Output the [X, Y] coordinate of the center of the cell containing the given text.  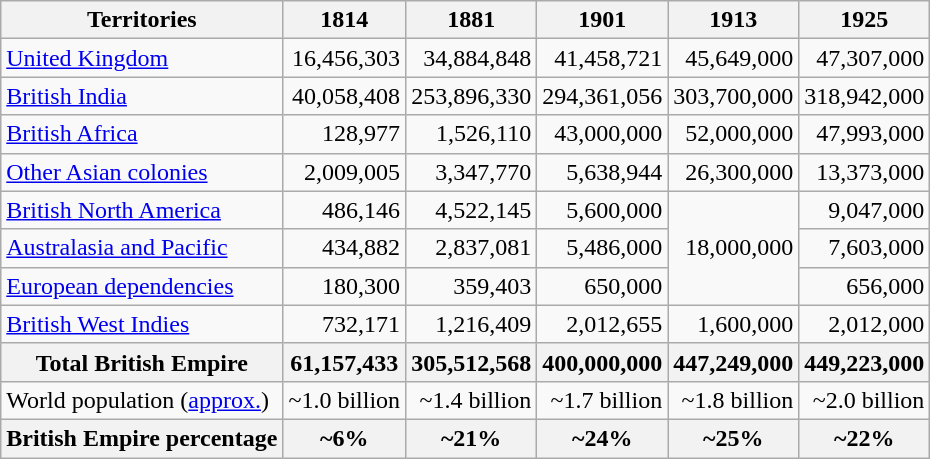
World population (approx.) [142, 400]
3,347,770 [472, 172]
41,458,721 [602, 58]
253,896,330 [472, 96]
~1.7 billion [602, 400]
47,307,000 [864, 58]
5,600,000 [602, 210]
1901 [602, 20]
45,649,000 [734, 58]
~2.0 billion [864, 400]
2,012,655 [602, 324]
47,993,000 [864, 134]
United Kingdom [142, 58]
1814 [344, 20]
294,361,056 [602, 96]
486,146 [344, 210]
~1.8 billion [734, 400]
European dependencies [142, 286]
303,700,000 [734, 96]
16,456,303 [344, 58]
British North America [142, 210]
128,977 [344, 134]
~21% [472, 438]
British West Indies [142, 324]
British India [142, 96]
~1.4 billion [472, 400]
British Empire percentage [142, 438]
447,249,000 [734, 362]
1925 [864, 20]
2,837,081 [472, 248]
1881 [472, 20]
Total British Empire [142, 362]
650,000 [602, 286]
5,638,944 [602, 172]
~1.0 billion [344, 400]
305,512,568 [472, 362]
1,216,409 [472, 324]
732,171 [344, 324]
~6% [344, 438]
Other Asian colonies [142, 172]
7,603,000 [864, 248]
~25% [734, 438]
434,882 [344, 248]
26,300,000 [734, 172]
~24% [602, 438]
British Africa [142, 134]
400,000,000 [602, 362]
1,600,000 [734, 324]
180,300 [344, 286]
61,157,433 [344, 362]
2,009,005 [344, 172]
40,058,408 [344, 96]
Australasia and Pacific [142, 248]
34,884,848 [472, 58]
656,000 [864, 286]
13,373,000 [864, 172]
2,012,000 [864, 324]
318,942,000 [864, 96]
43,000,000 [602, 134]
1,526,110 [472, 134]
359,403 [472, 286]
1913 [734, 20]
18,000,000 [734, 248]
5,486,000 [602, 248]
9,047,000 [864, 210]
Territories [142, 20]
~22% [864, 438]
4,522,145 [472, 210]
449,223,000 [864, 362]
52,000,000 [734, 134]
